Capture the cell that displays the provided text and extract its (X, Y) central coordinate. 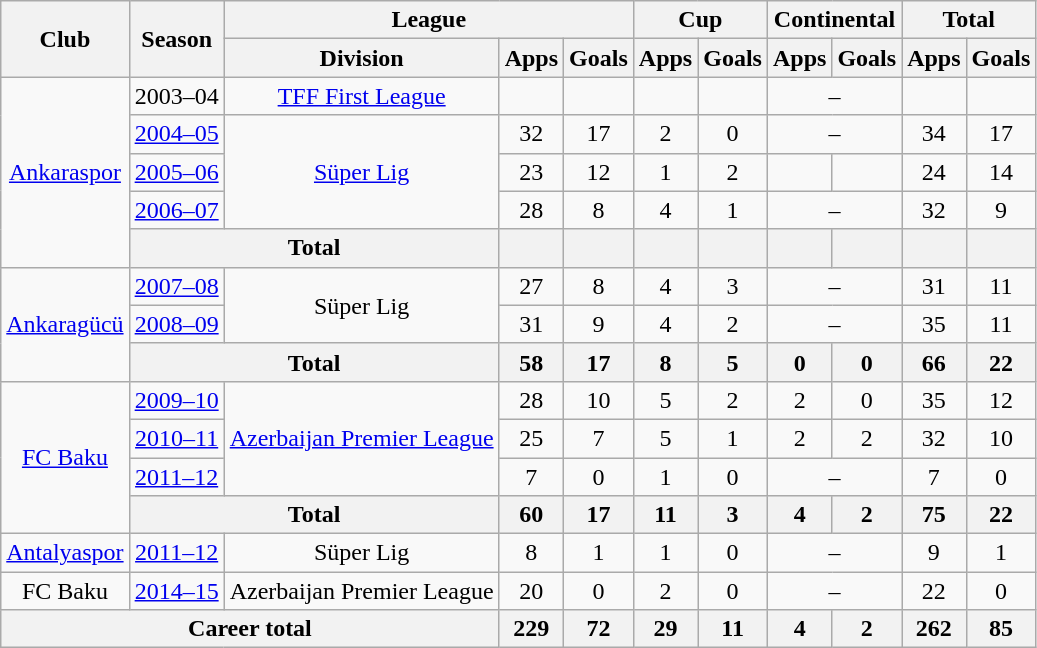
85 (1001, 629)
25 (531, 438)
229 (531, 629)
2004–05 (176, 134)
TFF First League (362, 96)
23 (531, 172)
2003–04 (176, 96)
2014–15 (176, 591)
72 (599, 629)
Career total (250, 629)
2008–09 (176, 324)
27 (531, 286)
League (428, 20)
Antalyaspor (65, 553)
Club (65, 39)
Ankaragücü (65, 324)
2010–11 (176, 438)
66 (934, 362)
Continental (834, 20)
Ankaraspor (65, 172)
29 (665, 629)
20 (531, 591)
24 (934, 172)
Cup (700, 20)
262 (934, 629)
Division (362, 58)
60 (531, 515)
14 (1001, 172)
2006–07 (176, 210)
75 (934, 515)
Season (176, 39)
34 (934, 134)
2005–06 (176, 172)
2009–10 (176, 400)
2007–08 (176, 286)
58 (531, 362)
